Detect which cell encompasses the target text, then output its (X, Y) center coordinate. 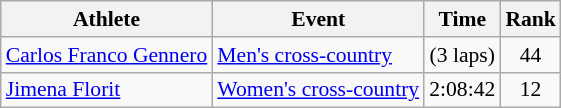
44 (530, 55)
Time (462, 19)
Jimena Florit (107, 90)
Athlete (107, 19)
Event (318, 19)
2:08:42 (462, 90)
Men's cross-country (318, 55)
Rank (530, 19)
(3 laps) (462, 55)
Women's cross-country (318, 90)
Carlos Franco Gennero (107, 55)
12 (530, 90)
